From the cell containing the given text, extract its center point as [x, y] coordinate. 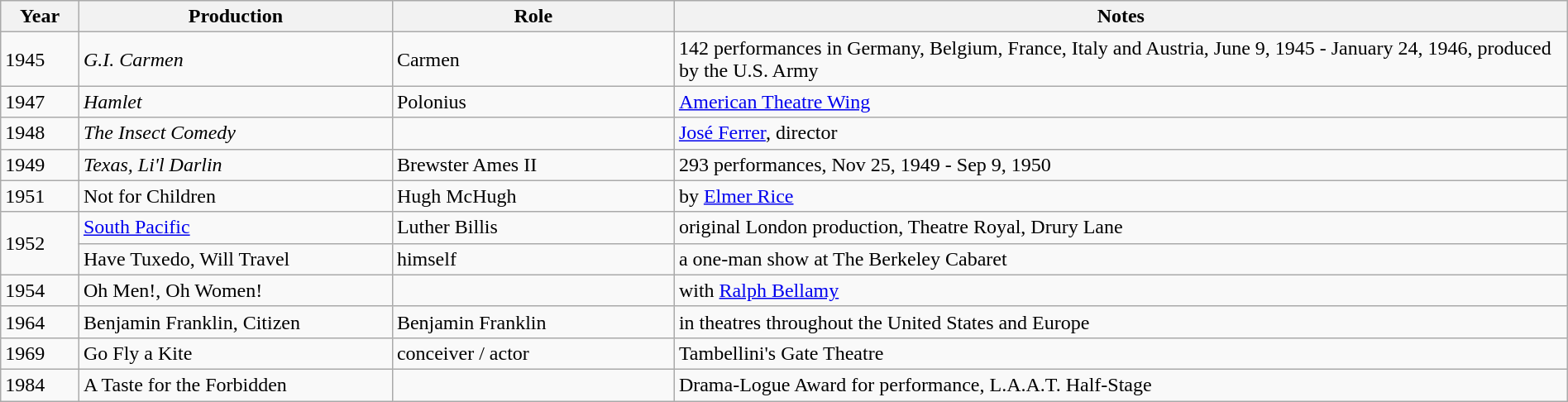
Production [235, 17]
Year [40, 17]
Texas, Li'l Darlin [235, 165]
293 performances, Nov 25, 1949 - Sep 9, 1950 [1121, 165]
Drama-Logue Award for performance, L.A.A.T. Half-Stage [1121, 385]
Not for Children [235, 196]
in theatres throughout the United States and Europe [1121, 322]
a one-man show at The Berkeley Cabaret [1121, 259]
1949 [40, 165]
1954 [40, 290]
Have Tuxedo, Will Travel [235, 259]
Hamlet [235, 102]
Notes [1121, 17]
142 performances in Germany, Belgium, France, Italy and Austria, June 9, 1945 - January 24, 1946, produced by the U.S. Army [1121, 60]
by Elmer Rice [1121, 196]
Role [533, 17]
A Taste for the Forbidden [235, 385]
1984 [40, 385]
1947 [40, 102]
South Pacific [235, 227]
1964 [40, 322]
G.I. Carmen [235, 60]
The Insect Comedy [235, 133]
Hugh McHugh [533, 196]
1969 [40, 353]
1945 [40, 60]
Polonius [533, 102]
Brewster Ames II [533, 165]
Benjamin Franklin, Citizen [235, 322]
himself [533, 259]
Oh Men!, Oh Women! [235, 290]
with Ralph Bellamy [1121, 290]
Go Fly a Kite [235, 353]
Carmen [533, 60]
American Theatre Wing [1121, 102]
1948 [40, 133]
Tambellini's Gate Theatre [1121, 353]
Benjamin Franklin [533, 322]
Luther Billis [533, 227]
conceiver / actor [533, 353]
José Ferrer, director [1121, 133]
1952 [40, 243]
1951 [40, 196]
original London production, Theatre Royal, Drury Lane [1121, 227]
